Capture the cell that displays the provided text and extract its [x, y] central coordinate. 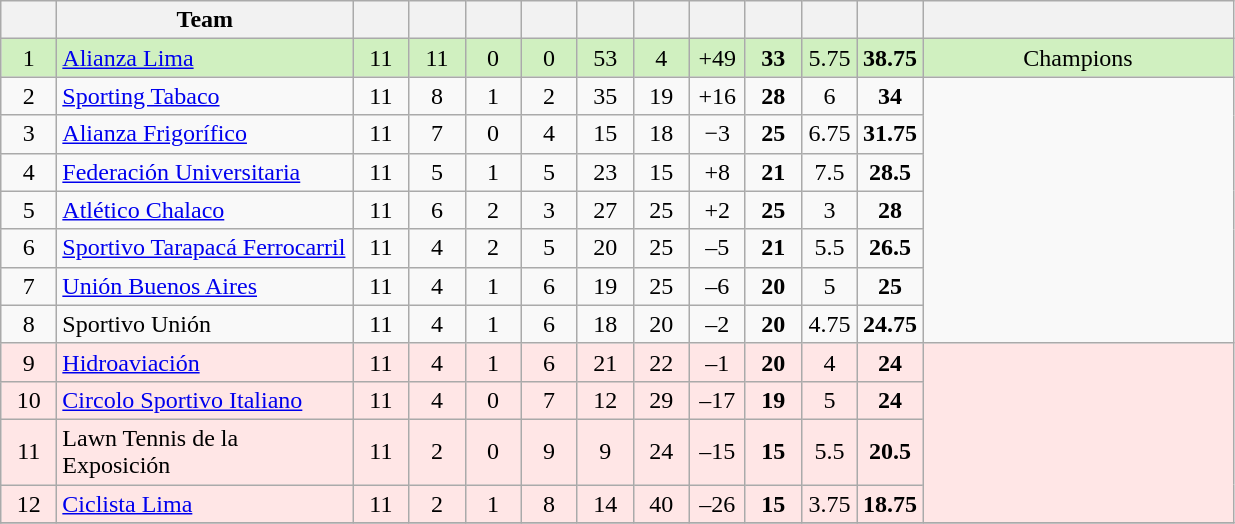
–5 [717, 248]
Lawn Tennis de la Exposición [205, 452]
Alianza Lima [205, 58]
4.75 [829, 324]
29 [661, 400]
Federación Universitaria [205, 172]
Sporting Tabaco [205, 96]
Circolo Sportivo Italiano [205, 400]
18.75 [890, 503]
Hidroaviación [205, 362]
Sportivo Tarapacá Ferrocarril [205, 248]
14 [605, 503]
Ciclista Lima [205, 503]
20.5 [890, 452]
–26 [717, 503]
31.75 [890, 134]
38.75 [890, 58]
Unión Buenos Aires [205, 286]
5.75 [829, 58]
26.5 [890, 248]
7.5 [829, 172]
Atlético Chalaco [205, 210]
Champions [1078, 58]
–17 [717, 400]
–15 [717, 452]
22 [661, 362]
6.75 [829, 134]
Alianza Frigorífico [205, 134]
+8 [717, 172]
23 [605, 172]
40 [661, 503]
+16 [717, 96]
–1 [717, 362]
+2 [717, 210]
3.75 [829, 503]
10 [29, 400]
–6 [717, 286]
−3 [717, 134]
Sportivo Unión [205, 324]
35 [605, 96]
34 [890, 96]
Team [205, 20]
27 [605, 210]
24.75 [890, 324]
–2 [717, 324]
53 [605, 58]
33 [773, 58]
+49 [717, 58]
28.5 [890, 172]
